Provide the [X, Y] coordinate of the cell's center where the given text is located.  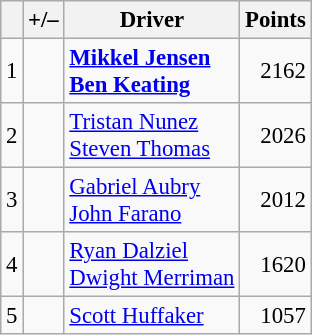
Mikkel Jensen Ben Keating [152, 72]
+/– [44, 20]
1620 [276, 264]
1057 [276, 316]
Gabriel Aubry John Farano [152, 200]
Scott Huffaker [152, 316]
Points [276, 20]
2 [12, 136]
Ryan Dalziel Dwight Merriman [152, 264]
4 [12, 264]
5 [12, 316]
2012 [276, 200]
Tristan Nunez Steven Thomas [152, 136]
3 [12, 200]
1 [12, 72]
Driver [152, 20]
2162 [276, 72]
2026 [276, 136]
